Return (x, y) of the center of cell containing provided text 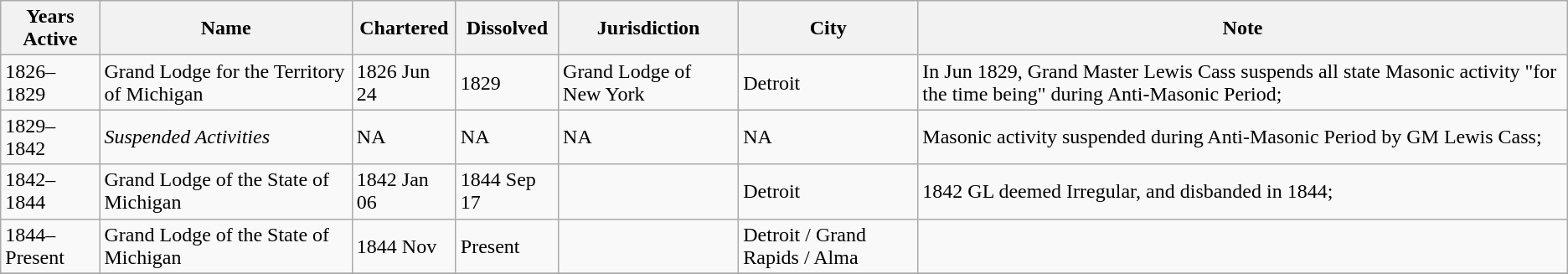
1844 Sep 17 (507, 191)
Suspended Activities (226, 137)
1842 GL deemed Irregular, and disbanded in 1844; (1243, 191)
Note (1243, 28)
Present (507, 246)
1842 Jan 06 (404, 191)
1844 Nov (404, 246)
1826 Jun 24 (404, 82)
1842–1844 (50, 191)
In Jun 1829, Grand Master Lewis Cass suspends all state Masonic activity "for the time being" during Anti-Masonic Period; (1243, 82)
1829 (507, 82)
1829–1842 (50, 137)
Name (226, 28)
Dissolved (507, 28)
Detroit / Grand Rapids / Alma (828, 246)
1826–1829 (50, 82)
Masonic activity suspended during Anti-Masonic Period by GM Lewis Cass; (1243, 137)
Years Active (50, 28)
Grand Lodge for the Territory of Michigan (226, 82)
City (828, 28)
Grand Lodge of New York (648, 82)
1844–Present (50, 246)
Chartered (404, 28)
Jurisdiction (648, 28)
